Output the [X, Y] coordinate of the center of the cell containing the given text.  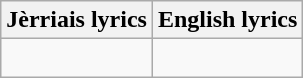
Jèrriais lyrics [77, 20]
English lyrics [227, 20]
